Locate the cell with the specified text and output its [X, Y] center coordinate. 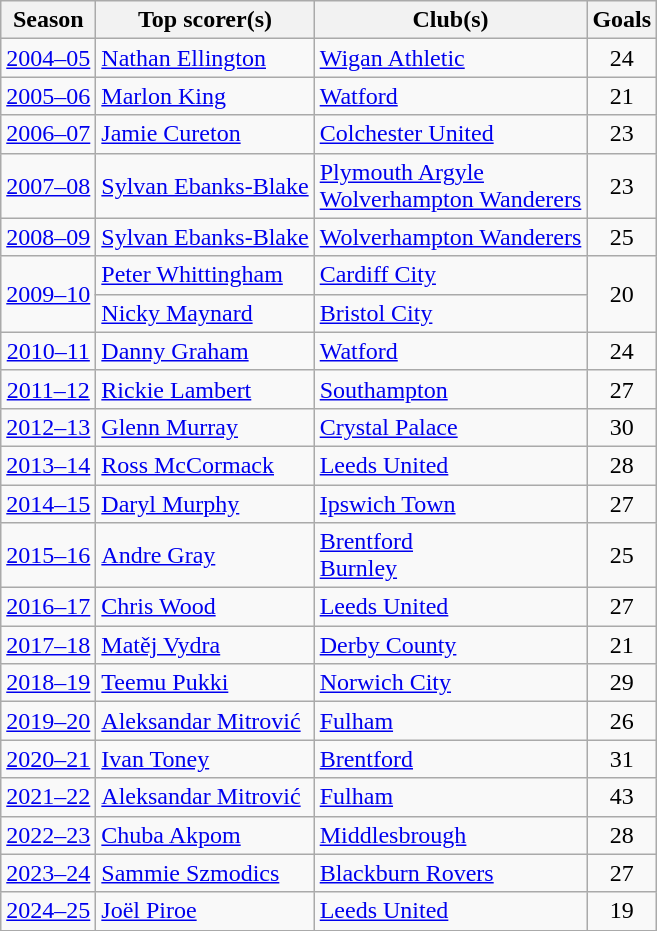
Ipswich Town [450, 503]
2007–08 [48, 186]
31 [622, 759]
Norwich City [450, 683]
Nicky Maynard [205, 313]
2019–20 [48, 721]
Derby County [450, 645]
2014–15 [48, 503]
Club(s) [450, 20]
Plymouth ArgyleWolverhampton Wanderers [450, 186]
20 [622, 294]
2006–07 [48, 134]
30 [622, 427]
Marlon King [205, 96]
29 [622, 683]
Blackburn Rovers [450, 873]
Peter Whittingham [205, 275]
19 [622, 911]
Brentford [450, 759]
Daryl Murphy [205, 503]
2010–11 [48, 351]
Danny Graham [205, 351]
2021–22 [48, 797]
2012–13 [48, 427]
Goals [622, 20]
Sammie Szmodics [205, 873]
Season [48, 20]
Cardiff City [450, 275]
Matěj Vydra [205, 645]
2022–23 [48, 835]
Ivan Toney [205, 759]
Crystal Palace [450, 427]
Middlesbrough [450, 835]
2011–12 [48, 389]
Joël Piroe [205, 911]
Teemu Pukki [205, 683]
Jamie Cureton [205, 134]
Chuba Akpom [205, 835]
Colchester United [450, 134]
2024–25 [48, 911]
Wolverhampton Wanderers [450, 237]
2016–17 [48, 607]
2005–06 [48, 96]
Rickie Lambert [205, 389]
Ross McCormack [205, 465]
Andre Gray [205, 556]
2009–10 [48, 294]
Chris Wood [205, 607]
2004–05 [48, 58]
2015–16 [48, 556]
2018–19 [48, 683]
2017–18 [48, 645]
Top scorer(s) [205, 20]
Wigan Athletic [450, 58]
2008–09 [48, 237]
2013–14 [48, 465]
BrentfordBurnley [450, 556]
Southampton [450, 389]
Glenn Murray [205, 427]
2020–21 [48, 759]
2023–24 [48, 873]
43 [622, 797]
Nathan Ellington [205, 58]
Bristol City [450, 313]
26 [622, 721]
